Return the (x, y) coordinate for the center point of the cell that contains the specified text.  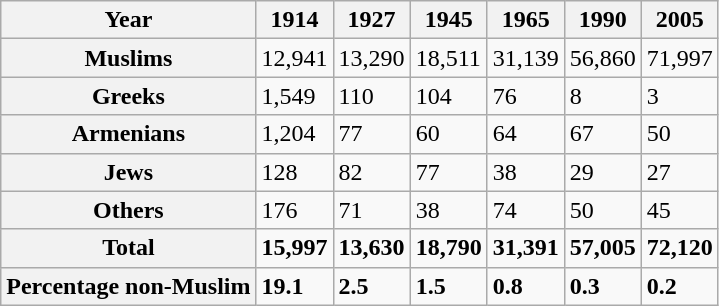
1914 (294, 20)
67 (602, 134)
Year (128, 20)
1.5 (448, 286)
57,005 (602, 248)
72,120 (680, 248)
71 (372, 210)
56,860 (602, 58)
1965 (526, 20)
45 (680, 210)
0.3 (602, 286)
1927 (372, 20)
13,630 (372, 248)
15,997 (294, 248)
74 (526, 210)
19.1 (294, 286)
71,997 (680, 58)
Armenians (128, 134)
110 (372, 96)
2.5 (372, 286)
Others (128, 210)
128 (294, 172)
13,290 (372, 58)
12,941 (294, 58)
8 (602, 96)
Jews (128, 172)
1945 (448, 20)
3 (680, 96)
0.2 (680, 286)
27 (680, 172)
1,549 (294, 96)
Muslims (128, 58)
Percentage non-Muslim (128, 286)
82 (372, 172)
31,139 (526, 58)
1990 (602, 20)
1,204 (294, 134)
Total (128, 248)
104 (448, 96)
76 (526, 96)
60 (448, 134)
18,511 (448, 58)
18,790 (448, 248)
2005 (680, 20)
64 (526, 134)
31,391 (526, 248)
Greeks (128, 96)
29 (602, 172)
0.8 (526, 286)
176 (294, 210)
